Capture the cell that displays the provided text and extract its [x, y] central coordinate. 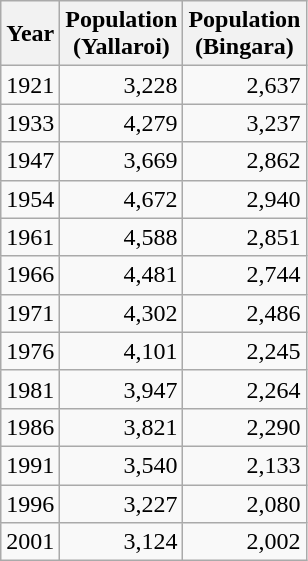
1947 [30, 161]
4,279 [122, 123]
3,227 [122, 503]
2,862 [244, 161]
1991 [30, 465]
2,744 [244, 275]
2,851 [244, 237]
4,481 [122, 275]
1954 [30, 199]
2,264 [244, 389]
1966 [30, 275]
4,302 [122, 313]
2,002 [244, 542]
3,124 [122, 542]
2,486 [244, 313]
3,947 [122, 389]
2,940 [244, 199]
3,669 [122, 161]
4,101 [122, 351]
Population(Bingara) [244, 34]
2,080 [244, 503]
Year [30, 34]
Population(Yallaroi) [122, 34]
3,228 [122, 85]
3,237 [244, 123]
1981 [30, 389]
2,133 [244, 465]
2,245 [244, 351]
1933 [30, 123]
1921 [30, 85]
4,672 [122, 199]
4,588 [122, 237]
3,540 [122, 465]
2,290 [244, 427]
2,637 [244, 85]
1976 [30, 351]
1971 [30, 313]
3,821 [122, 427]
2001 [30, 542]
1986 [30, 427]
1961 [30, 237]
1996 [30, 503]
